Return [X, Y] of the center of cell containing provided text 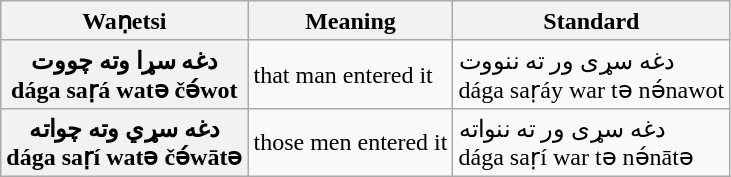
دغه سړا وته چووتdága saṛá watə čə́wot [124, 74]
Standard [592, 21]
دغه سړی ور ته ننواتهdága saṛí war tə nə́nātə [592, 142]
دغه سړي وته چواتهdága saṛí watə čə́wātə [124, 142]
Meaning [350, 21]
دغه سړی ور ته ننووتdága saṛáy war tə nə́nawot [592, 74]
those men entered it [350, 142]
that man entered it [350, 74]
Waṇetsi [124, 21]
